Scan for the cell matching the given text and deliver its [x, y] coordinate at center. 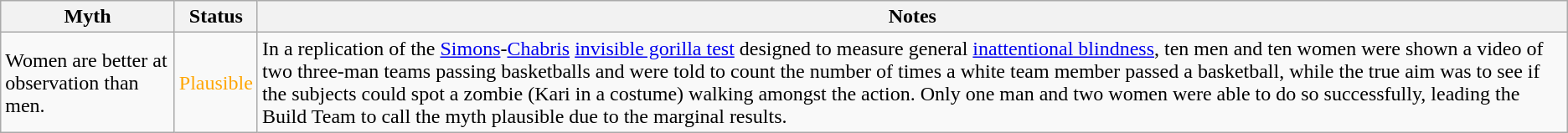
Women are better at observation than men. [88, 82]
Plausible [216, 82]
Myth [88, 17]
Status [216, 17]
Notes [912, 17]
